Determine the [X, Y] coordinate at the center of the cell enclosing the given text.  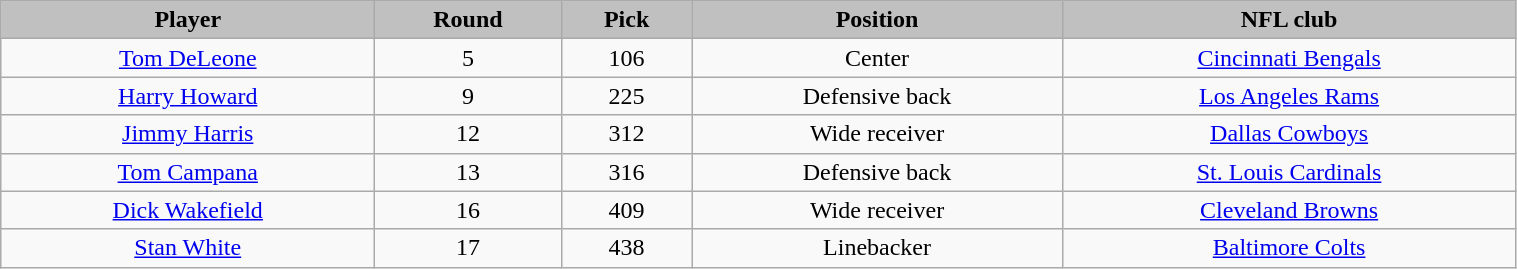
Tom DeLeone [188, 58]
Dallas Cowboys [1289, 134]
17 [468, 248]
Center [877, 58]
St. Louis Cardinals [1289, 172]
106 [626, 58]
16 [468, 210]
Los Angeles Rams [1289, 96]
225 [626, 96]
5 [468, 58]
316 [626, 172]
312 [626, 134]
409 [626, 210]
Baltimore Colts [1289, 248]
13 [468, 172]
Position [877, 20]
Stan White [188, 248]
Harry Howard [188, 96]
Player [188, 20]
9 [468, 96]
Tom Campana [188, 172]
Cincinnati Bengals [1289, 58]
Jimmy Harris [188, 134]
Cleveland Browns [1289, 210]
NFL club [1289, 20]
12 [468, 134]
Linebacker [877, 248]
438 [626, 248]
Round [468, 20]
Dick Wakefield [188, 210]
Pick [626, 20]
